Search for the cell housing the specified text and yield its (x, y) center coordinate. 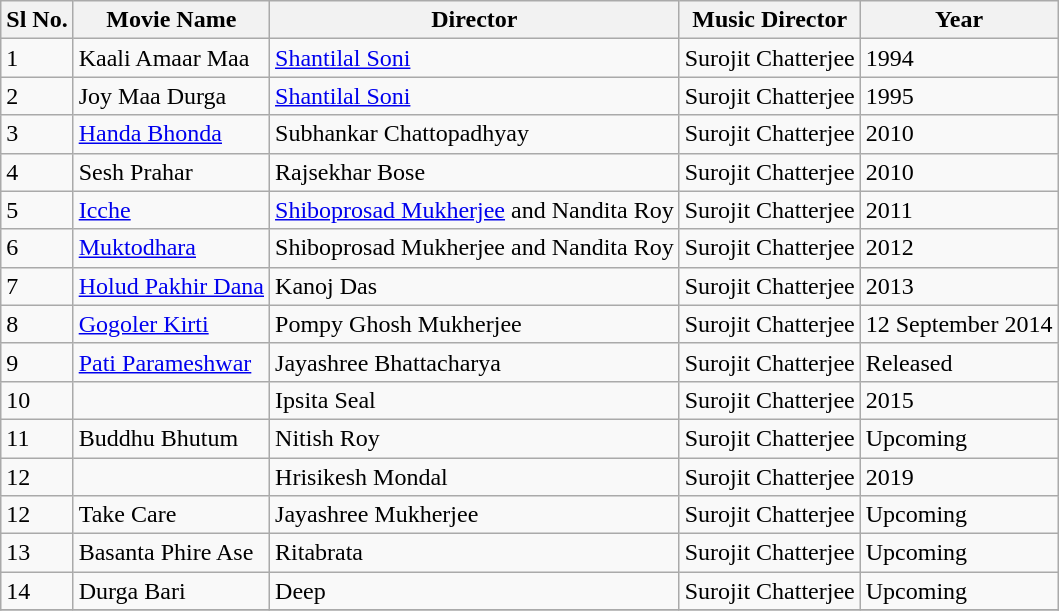
2019 (959, 477)
Ritabrata (475, 553)
Basanta Phire Ase (171, 553)
7 (37, 286)
5 (37, 210)
Durga Bari (171, 591)
Ipsita Seal (475, 400)
Handa Bhonda (171, 134)
2012 (959, 248)
Pompy Ghosh Mukherjee (475, 324)
12 September 2014 (959, 324)
Rajsekhar Bose (475, 172)
1 (37, 58)
1994 (959, 58)
4 (37, 172)
6 (37, 248)
Pati Parameshwar (171, 362)
Jayashree Bhattacharya (475, 362)
Year (959, 20)
Jayashree Mukherjee (475, 515)
14 (37, 591)
2 (37, 96)
Sesh Prahar (171, 172)
Nitish Roy (475, 438)
8 (37, 324)
Sl No. (37, 20)
Music Director (770, 20)
Icche (171, 210)
Kaali Amaar Maa (171, 58)
Muktodhara (171, 248)
2015 (959, 400)
2013 (959, 286)
Director (475, 20)
10 (37, 400)
2011 (959, 210)
Deep (475, 591)
9 (37, 362)
11 (37, 438)
Joy Maa Durga (171, 96)
Movie Name (171, 20)
Hrisikesh Mondal (475, 477)
3 (37, 134)
Gogoler Kirti (171, 324)
Buddhu Bhutum (171, 438)
Holud Pakhir Dana (171, 286)
13 (37, 553)
Kanoj Das (475, 286)
Released (959, 362)
Subhankar Chattopadhyay (475, 134)
Take Care (171, 515)
1995 (959, 96)
